Return the (x, y) coordinate for the center point of the cell that contains the specified text.  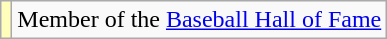
Member of the Baseball Hall of Fame (200, 20)
